Search for the cell housing the specified text and yield its [X, Y] center coordinate. 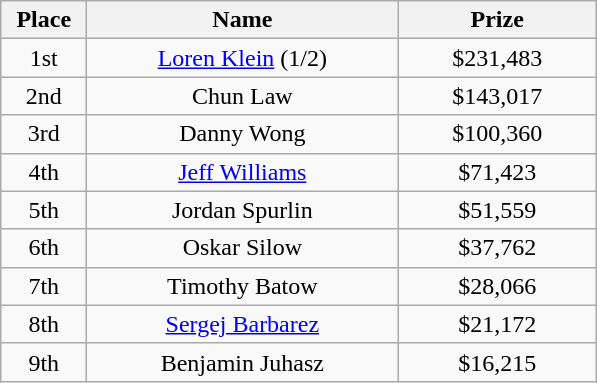
5th [44, 210]
$51,559 [498, 210]
$71,423 [498, 172]
$16,215 [498, 362]
$28,066 [498, 286]
$143,017 [498, 96]
Chun Law [242, 96]
Prize [498, 20]
Danny Wong [242, 134]
Sergej Barbarez [242, 324]
$37,762 [498, 248]
$231,483 [498, 58]
6th [44, 248]
Jeff Williams [242, 172]
$21,172 [498, 324]
Jordan Spurlin [242, 210]
7th [44, 286]
2nd [44, 96]
9th [44, 362]
8th [44, 324]
Timothy Batow [242, 286]
3rd [44, 134]
Oskar Silow [242, 248]
1st [44, 58]
$100,360 [498, 134]
Loren Klein (1/2) [242, 58]
Benjamin Juhasz [242, 362]
Place [44, 20]
4th [44, 172]
Name [242, 20]
